Return (x, y) of the center of cell containing provided text 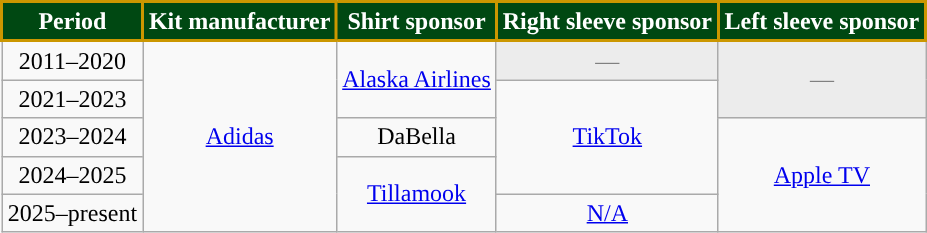
2023–2024 (72, 137)
Alaska Airlines (417, 80)
Tillamook (417, 194)
Apple TV (822, 175)
2024–2025 (72, 175)
N/A (607, 213)
Kit manufacturer (240, 22)
Shirt sponsor (417, 22)
Period (72, 22)
2025–present (72, 213)
DaBella (417, 137)
Left sleeve sponsor (822, 22)
2021–2023 (72, 99)
Adidas (240, 136)
Right sleeve sponsor (607, 22)
2011–2020 (72, 60)
TikTok (607, 137)
